From the cell containing the given text, extract its center point as (X, Y) coordinate. 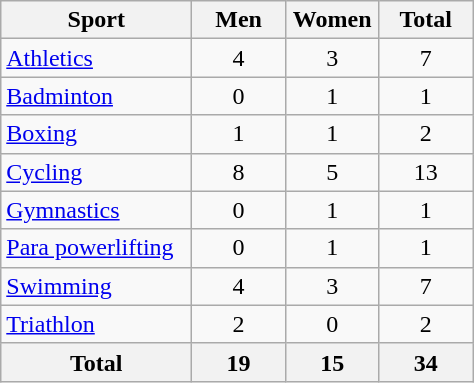
13 (426, 172)
Gymnastics (96, 210)
8 (239, 172)
Men (239, 20)
Athletics (96, 58)
Badminton (96, 96)
Triathlon (96, 324)
Cycling (96, 172)
34 (426, 362)
19 (239, 362)
Sport (96, 20)
Boxing (96, 134)
Women (332, 20)
5 (332, 172)
15 (332, 362)
Para powerlifting (96, 248)
Swimming (96, 286)
